Detect which cell encompasses the target text, then output its (X, Y) center coordinate. 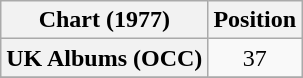
UK Albums (OCC) (104, 58)
Position (255, 20)
37 (255, 58)
Chart (1977) (104, 20)
